For the text-containing cell, return its midpoint in [X, Y] coordinate format. 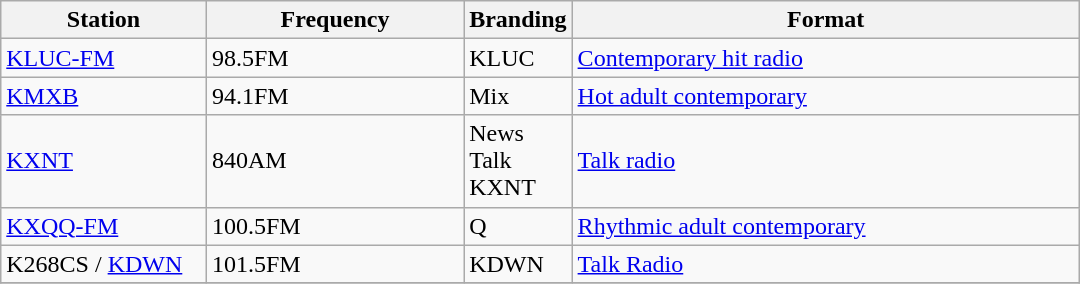
Hot adult contemporary [826, 96]
News Talk KXNT [518, 161]
Frequency [334, 20]
Station [104, 20]
Talk Radio [826, 264]
KXQQ-FM [104, 226]
Mix [518, 96]
KXNT [104, 161]
KMXB [104, 96]
840AM [334, 161]
Rhythmic adult contemporary [826, 226]
98.5FM [334, 58]
Talk radio [826, 161]
KLUC [518, 58]
Format [826, 20]
K268CS / KDWN [104, 264]
KDWN [518, 264]
94.1FM [334, 96]
Q [518, 226]
100.5FM [334, 226]
Branding [518, 20]
101.5FM [334, 264]
KLUC-FM [104, 58]
Contemporary hit radio [826, 58]
